Provide the (x, y) coordinate of the cell's center where the given text is located.  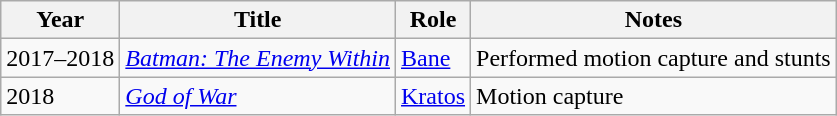
Role (434, 20)
2017–2018 (60, 58)
Bane (434, 58)
Motion capture (654, 96)
2018 (60, 96)
Kratos (434, 96)
Notes (654, 20)
Year (60, 20)
Performed motion capture and stunts (654, 58)
God of War (258, 96)
Title (258, 20)
Batman: The Enemy Within (258, 58)
